Search for the cell housing the specified text and yield its [X, Y] center coordinate. 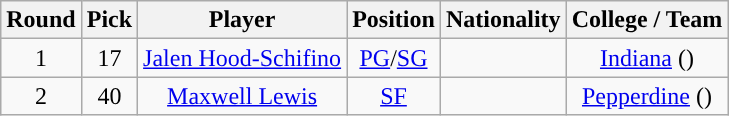
Position [394, 20]
Nationality [503, 20]
College / Team [647, 20]
Round [41, 20]
Maxwell Lewis [242, 96]
Player [242, 20]
2 [41, 96]
SF [394, 96]
Jalen Hood-Schifino [242, 58]
Indiana () [647, 58]
Pick [109, 20]
17 [109, 58]
Pepperdine () [647, 96]
PG/SG [394, 58]
40 [109, 96]
1 [41, 58]
